Return [x, y] of the center of cell containing provided text 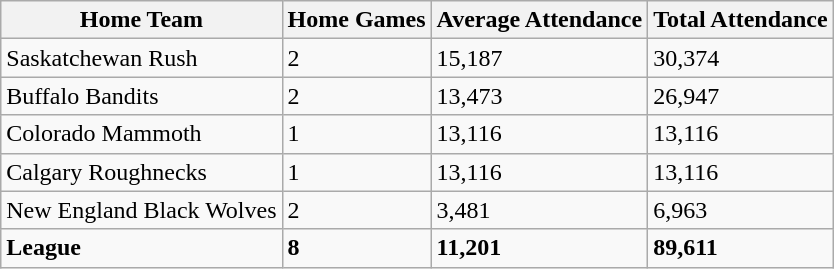
Average Attendance [540, 20]
Home Team [142, 20]
3,481 [540, 210]
15,187 [540, 58]
26,947 [741, 96]
6,963 [741, 210]
11,201 [540, 248]
Buffalo Bandits [142, 96]
8 [356, 248]
New England Black Wolves [142, 210]
Total Attendance [741, 20]
89,611 [741, 248]
13,473 [540, 96]
Saskatchewan Rush [142, 58]
League [142, 248]
Colorado Mammoth [142, 134]
30,374 [741, 58]
Home Games [356, 20]
Calgary Roughnecks [142, 172]
